Extract the (x, y) coordinate from the center of the cell holding the provided text.  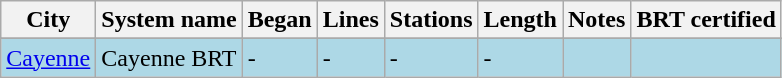
City (48, 20)
BRT certified (706, 20)
Length (520, 20)
Began (280, 20)
Lines (350, 20)
Notes (596, 20)
Cayenne BRT (169, 58)
System name (169, 20)
Stations (431, 20)
Cayenne (48, 58)
